For the text-containing cell, return its midpoint in [X, Y] coordinate format. 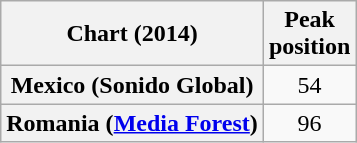
Peakposition [309, 34]
96 [309, 123]
Romania (Media Forest) [132, 123]
Mexico (Sonido Global) [132, 85]
54 [309, 85]
Chart (2014) [132, 34]
